Output the [x, y] coordinate of the center of the cell containing the given text.  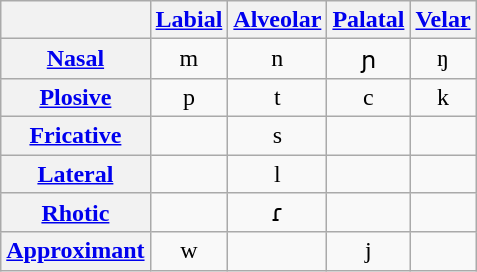
Palatal [368, 20]
n [278, 59]
Lateral [76, 173]
ŋ [443, 59]
s [278, 135]
Approximant [76, 251]
l [278, 173]
c [368, 97]
ɾ [278, 213]
j [368, 251]
t [278, 97]
Velar [443, 20]
k [443, 97]
m [189, 59]
ɲ [368, 59]
Labial [189, 20]
Rhotic [76, 213]
Nasal [76, 59]
Plosive [76, 97]
Fricative [76, 135]
Alveolar [278, 20]
w [189, 251]
p [189, 97]
